For the text-containing cell, return its midpoint in [x, y] coordinate format. 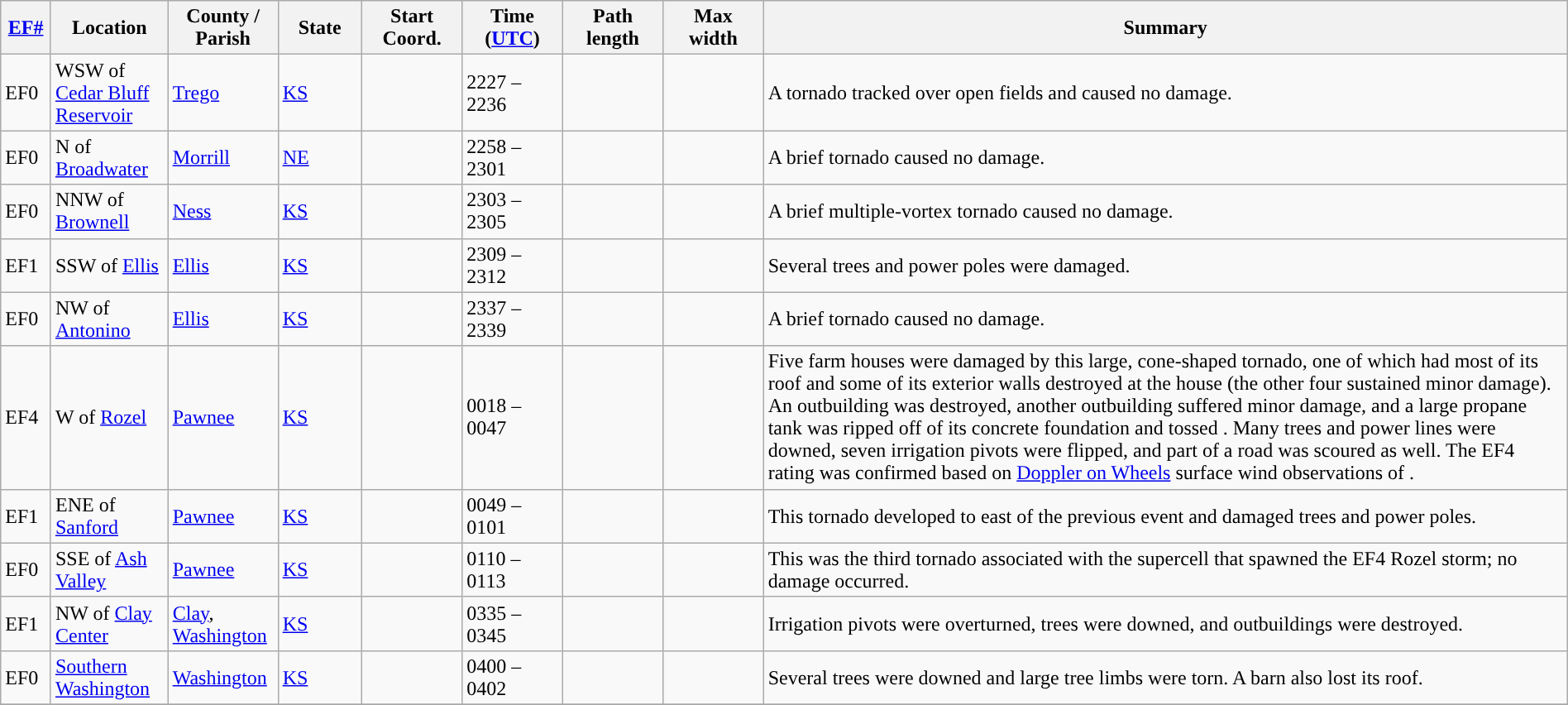
A tornado tracked over open fields and caused no damage. [1165, 93]
Southern Washington [109, 677]
Several trees were downed and large tree limbs were torn. A barn also lost its roof. [1165, 677]
Ness [223, 212]
This tornado developed to east of the previous event and damaged trees and power poles. [1165, 516]
Clay, Washington [223, 624]
0018 – 0047 [513, 417]
SSE of Ash Valley [109, 569]
Path length [612, 28]
EF# [26, 28]
0335 – 0345 [513, 624]
NW of Antonino [109, 319]
2337 – 2339 [513, 319]
0049 – 0101 [513, 516]
Start Coord. [412, 28]
SSW of Ellis [109, 265]
WSW of Cedar Bluff Reservoir [109, 93]
Time (UTC) [513, 28]
Morrill [223, 157]
A brief multiple-vortex tornado caused no damage. [1165, 212]
2309 – 2312 [513, 265]
W of Rozel [109, 417]
Washington [223, 677]
County / Parish [223, 28]
0110 – 0113 [513, 569]
NE [319, 157]
2258 – 2301 [513, 157]
Trego [223, 93]
Location [109, 28]
Max width [713, 28]
Irrigation pivots were overturned, trees were downed, and outbuildings were destroyed. [1165, 624]
EF4 [26, 417]
NW of Clay Center [109, 624]
This was the third tornado associated with the supercell that spawned the EF4 Rozel storm; no damage occurred. [1165, 569]
Several trees and power poles were damaged. [1165, 265]
2227 – 2236 [513, 93]
2303 – 2305 [513, 212]
0400 – 0402 [513, 677]
ENE of Sanford [109, 516]
N of Broadwater [109, 157]
Summary [1165, 28]
NNW of Brownell [109, 212]
State [319, 28]
